Return the (X, Y) coordinate for the center point of the cell that contains the specified text.  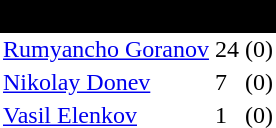
24 (227, 50)
Rumyancho Goranov (106, 50)
Nikolay Donev (106, 82)
7 (227, 82)
Goalkeepers (138, 16)
